Output the (X, Y) coordinate of the center of the cell containing the given text.  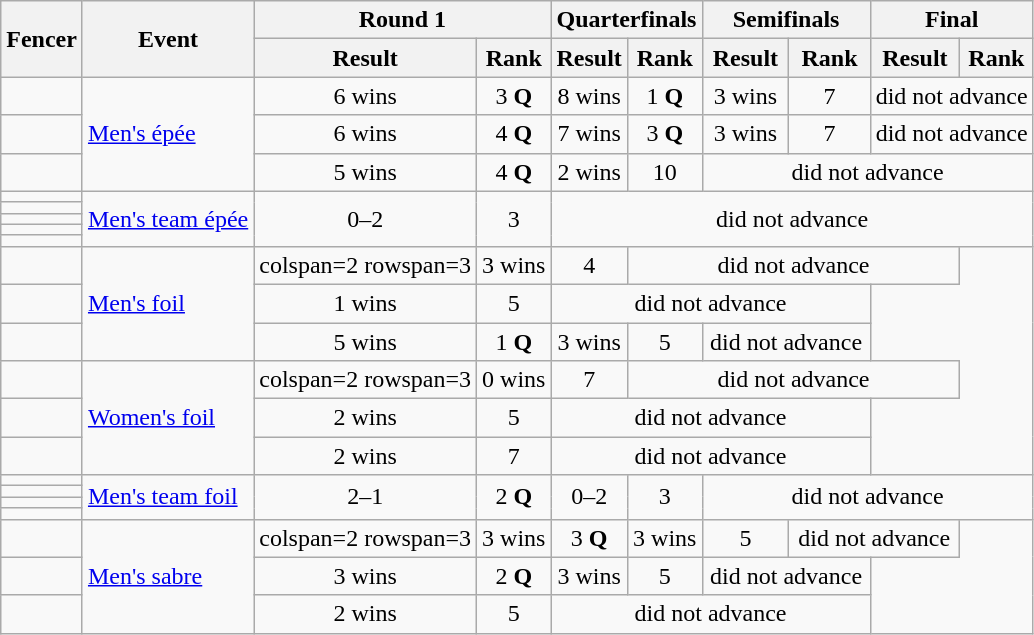
4 (590, 265)
10 (664, 172)
Men's épée (168, 134)
1 wins (366, 303)
2–1 (366, 497)
Men's foil (168, 303)
Event (168, 39)
Men's team épée (168, 218)
0 wins (514, 380)
Men's team foil (168, 497)
Women's foil (168, 418)
8 wins (590, 96)
Semifinals (786, 20)
Round 1 (402, 20)
Men's sabre (168, 576)
Quarterfinals (626, 20)
Final (952, 20)
7 wins (590, 134)
Fencer (42, 39)
